Output the (X, Y) coordinate of the center of the cell containing the given text.  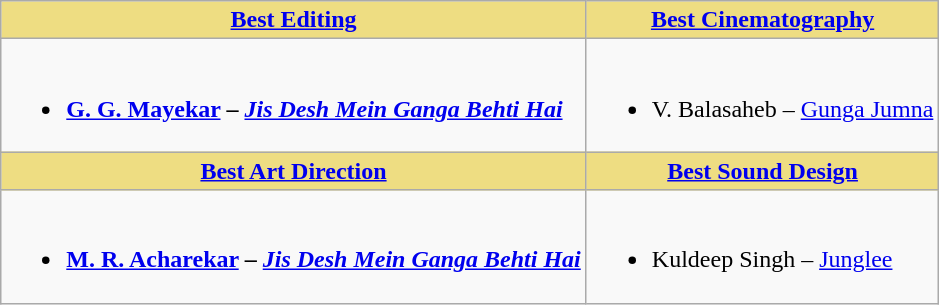
M. R. Acharekar – Jis Desh Mein Ganga Behti Hai (294, 246)
V. Balasaheb – Gunga Jumna (762, 96)
Best Sound Design (762, 171)
Best Cinematography (762, 20)
Best Art Direction (294, 171)
Best Editing (294, 20)
G. G. Mayekar – Jis Desh Mein Ganga Behti Hai (294, 96)
Kuldeep Singh – Junglee (762, 246)
